Locate the cell with the specified text and output its [X, Y] center coordinate. 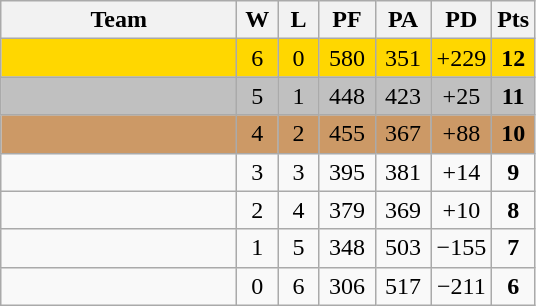
9 [514, 172]
517 [403, 286]
580 [347, 58]
PD [462, 20]
448 [347, 96]
Team [119, 20]
PA [403, 20]
503 [403, 248]
Pts [514, 20]
−211 [462, 286]
+10 [462, 210]
423 [403, 96]
7 [514, 248]
351 [403, 58]
W [258, 20]
+25 [462, 96]
455 [347, 134]
+14 [462, 172]
+88 [462, 134]
306 [347, 286]
8 [514, 210]
−155 [462, 248]
348 [347, 248]
+229 [462, 58]
L [298, 20]
10 [514, 134]
369 [403, 210]
381 [403, 172]
12 [514, 58]
379 [347, 210]
PF [347, 20]
11 [514, 96]
367 [403, 134]
395 [347, 172]
